From the cell containing the given text, extract its center point as [x, y] coordinate. 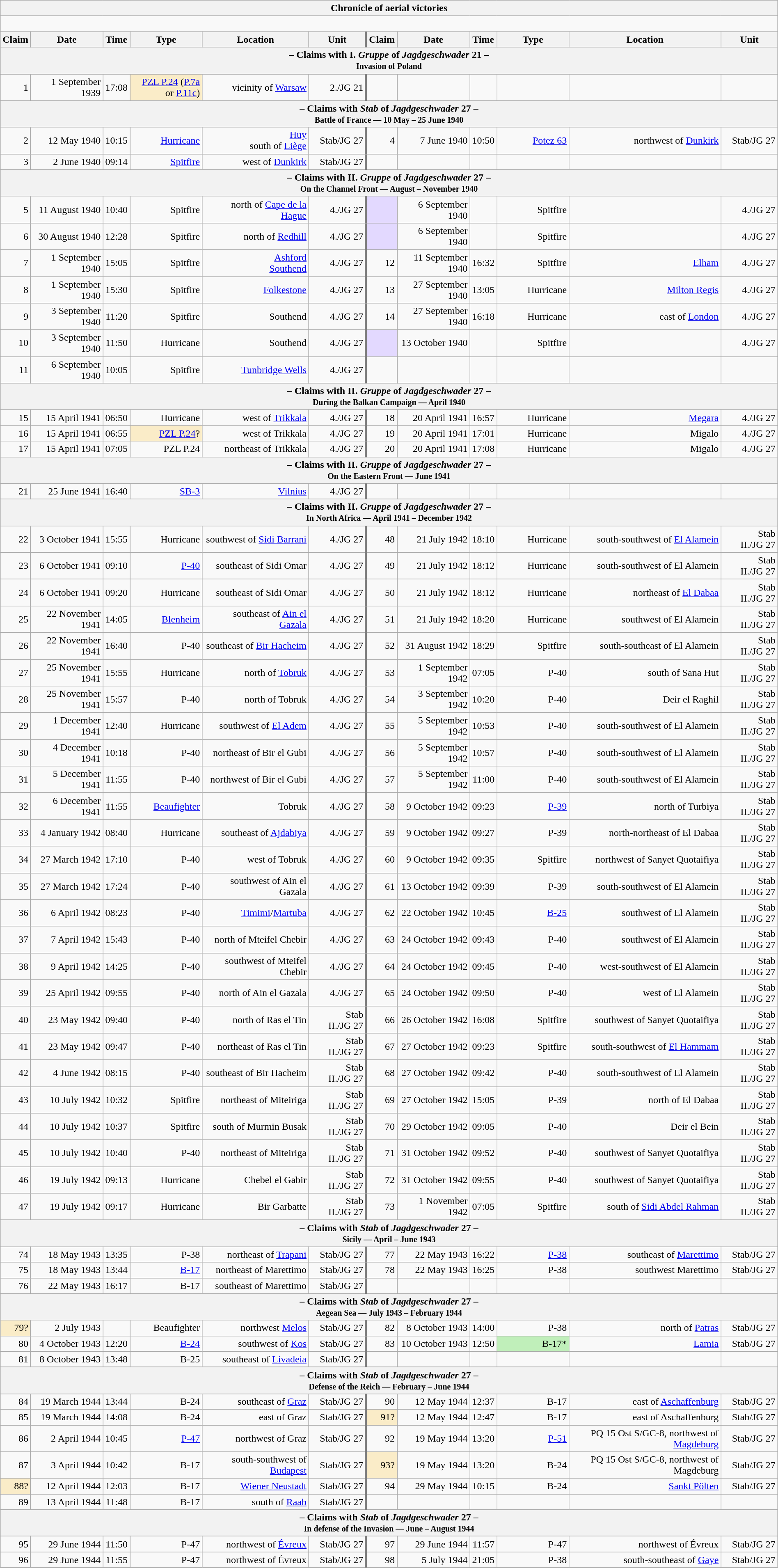
Wiener Neustadt [256, 1486]
68 [382, 1073]
11:00 [483, 780]
16:32 [483, 263]
14 [382, 317]
08:23 [117, 913]
– Claims with II. Gruppe of Jagdgeschwader 27 –On the Eastern Front — June 1941 [389, 470]
09:05 [483, 1127]
14:05 [117, 619]
south of Raab [256, 1502]
3 April 1944 [66, 1465]
northwest of Sanyet Quotaifiya [645, 859]
48 [382, 539]
19 [382, 433]
– Claims with II. Gruppe of Jagdgeschwader 27 –During the Balkan Campaign — April 1940 [389, 396]
40 [16, 1019]
16:18 [483, 317]
6 [16, 236]
80 [16, 1344]
60 [382, 859]
09:39 [483, 886]
12:28 [117, 236]
16 [16, 433]
7 [16, 263]
2 July 1943 [66, 1328]
Chebel el Gabir [256, 1180]
Sankt Pölten [645, 1486]
46 [16, 1180]
18:10 [483, 539]
north of Turbiya [645, 806]
south of Sana Hut [645, 672]
09:47 [117, 1046]
11 [16, 370]
92 [382, 1438]
Bir Garbatte [256, 1206]
south-southeast of El Alamein [645, 646]
33 [16, 833]
47 [16, 1206]
3 [16, 162]
12:47 [483, 1417]
10:53 [483, 726]
west of Tobruk [256, 859]
49 [382, 565]
Huy south of Liège [256, 140]
northeast of Trikkala [256, 449]
Vilnius [256, 491]
39 [16, 993]
Blenheim [166, 619]
north of Redhill [256, 236]
28 [16, 699]
1 September 1939 [66, 87]
83 [382, 1344]
2 June 1940 [66, 162]
77 [382, 1254]
16:25 [483, 1270]
16:57 [483, 418]
16:17 [117, 1286]
10:37 [117, 1127]
Potez 63 [533, 140]
55 [382, 726]
Milton Regis [645, 290]
14:00 [483, 1328]
09:10 [117, 565]
north of Mteifel Chebir [256, 940]
54 [382, 699]
31 August 1942 [433, 646]
44 [16, 1127]
17:01 [483, 433]
– Claims with II. Gruppe of Jagdgeschwader 27 –On the Channel Front — August – November 1940 [389, 183]
57 [382, 780]
67 [382, 1046]
21:05 [483, 1560]
Tobruk [256, 806]
09:52 [483, 1153]
east of London [645, 317]
PZL P.24 (P.7a or P.11c) [166, 87]
30 [16, 753]
– Claims with II. Gruppe of Jagdgeschwader 27 –In North Africa — April 1941 – December 1942 [389, 512]
26 [16, 646]
northwest of Bir el Gubi [256, 780]
27 [16, 672]
32 [16, 806]
66 [382, 1019]
98 [382, 1560]
6 December 1941 [66, 806]
4 December 1941 [66, 753]
northwest of Dunkirk [645, 140]
B-17* [533, 1344]
09:40 [117, 1019]
northeast of Marettimo [256, 1270]
25 June 1941 [66, 491]
26 October 1942 [433, 1019]
southwest Marettimo [645, 1270]
12 April 1944 [66, 1486]
09:50 [483, 993]
southeast of Livadeia [256, 1359]
northwest Melos [256, 1328]
Tunbridge Wells [256, 370]
1 September 1942 [433, 672]
23 [16, 565]
75 [16, 1270]
64 [382, 966]
35 [16, 886]
84 [16, 1401]
5 July 1944 [433, 1560]
southeast of Graz [256, 1401]
13:48 [117, 1359]
15 [16, 418]
10:05 [117, 370]
8 [16, 290]
Folkestone [256, 290]
north-northeast of El Dabaa [645, 833]
72 [382, 1180]
38 [16, 966]
4 June 1942 [66, 1073]
1 November 1942 [433, 1206]
east of Graz [256, 1417]
59 [382, 833]
94 [382, 1486]
1 December 1941 [66, 726]
16:08 [483, 1019]
71 [382, 1153]
southwest of Ain el Gazala [256, 886]
88? [16, 1486]
Elham [645, 263]
24 [16, 593]
90 [382, 1401]
south of Sidi Abdel Rahman [645, 1206]
53 [382, 672]
56 [382, 753]
– Claims with I. Gruppe of Jagdgeschwader 21 –Invasion of Poland [389, 61]
5 [16, 209]
36 [16, 913]
Chronicle of aerial victories [389, 8]
– Claims with Stab of Jagdgeschwader 27 –In defense of the Invasion — June – August 1944 [389, 1523]
Timimi/Martuba [256, 913]
south of Murmin Busak [256, 1127]
PZL P.24 [166, 449]
10 [16, 343]
63 [382, 940]
12:37 [483, 1401]
north of Patras [645, 1328]
9 [16, 317]
PZL P.24? [166, 433]
vicinity of Warsaw [256, 87]
2 [16, 140]
22 [16, 539]
29 [16, 726]
10 October 1943 [433, 1344]
north of Cape de la Hague [256, 209]
08:15 [117, 1073]
4 January 1942 [66, 833]
17:10 [117, 859]
west-southwest of El Alamein [645, 966]
69 [382, 1100]
9 April 1942 [66, 966]
10:20 [483, 699]
73 [382, 1206]
15:57 [117, 699]
12 May 1940 [66, 140]
southwest of Mteifel Chebir [256, 966]
34 [16, 859]
85 [16, 1417]
southwest of Kos [256, 1344]
20 [382, 449]
10:50 [483, 140]
1 [16, 87]
12:20 [117, 1344]
62 [382, 913]
northeast of El Dabaa [645, 593]
25 [16, 619]
10:32 [117, 1100]
10:42 [117, 1465]
65 [382, 993]
Deir el Bein [645, 1127]
74 [16, 1254]
97 [382, 1544]
82 [382, 1328]
15:30 [117, 290]
21 [16, 491]
13:35 [117, 1254]
12:50 [483, 1344]
17 [16, 449]
06:55 [117, 433]
11 September 1940 [433, 263]
north of Ain el Gazala [256, 993]
09:13 [117, 1180]
43 [16, 1100]
96 [16, 1560]
12:03 [117, 1486]
86 [16, 1438]
northeast of Ras el Tin [256, 1046]
87 [16, 1465]
10:57 [483, 753]
west of Dunkirk [256, 162]
13:05 [483, 290]
10:18 [117, 753]
37 [16, 940]
50 [382, 593]
12 [382, 263]
– Claims with Stab of Jagdgeschwader 27 –Aegean Sea — July 1943 – February 1944 [389, 1307]
– Claims with Stab of Jagdgeschwader 27 –Battle of France — 10 May – 25 June 1940 [389, 114]
51 [382, 619]
18 [382, 418]
78 [382, 1270]
09:20 [117, 593]
southeast of Ain el Gazala [256, 619]
3 September 1942 [433, 699]
17:24 [117, 886]
45 [16, 1153]
south-southeast of Gaye [645, 1560]
west of El Alamein [645, 993]
2./JG 21 [338, 87]
SB-3 [166, 491]
6 April 1942 [66, 913]
09:14 [117, 162]
northeast of Trapani [256, 1254]
25 April 1942 [66, 993]
Lamia [645, 1344]
northwest of Graz [256, 1438]
22 October 1942 [433, 913]
3 October 1941 [66, 539]
91? [382, 1417]
93? [382, 1465]
south-southwest of El Hammam [645, 1046]
north of Ras el Tin [256, 1019]
76 [16, 1286]
7 June 1940 [433, 140]
2 April 1944 [66, 1438]
89 [16, 1502]
13 October 1942 [433, 886]
13 April 1944 [66, 1502]
61 [382, 886]
Deir el Raghil [645, 699]
42 [16, 1073]
09:27 [483, 833]
southwest of Sidi Barrani [256, 539]
northeast of Bir el Gubi [256, 753]
81 [16, 1359]
31 [16, 780]
09:43 [483, 940]
11:20 [117, 317]
– Claims with Stab of Jagdgeschwader 27 –Defense of the Reich — February – June 1944 [389, 1380]
41 [16, 1046]
52 [382, 646]
09:35 [483, 859]
southwest of El Adem [256, 726]
06:50 [117, 418]
AshfordSouthend [256, 263]
14:08 [117, 1417]
4 [382, 140]
12:40 [117, 726]
16:22 [483, 1254]
14:25 [117, 966]
4 October 1943 [66, 1344]
18:29 [483, 646]
15:43 [117, 940]
09:17 [117, 1206]
north of El Dabaa [645, 1100]
70 [382, 1127]
29 May 1944 [433, 1486]
11:48 [117, 1502]
79? [16, 1328]
southeast of Ajdabiya [256, 833]
29 October 1942 [433, 1127]
95 [16, 1544]
11 August 1940 [66, 209]
11:57 [483, 1544]
18:20 [483, 619]
30 August 1940 [66, 236]
09:45 [483, 966]
7 April 1942 [66, 940]
south-southwest of Budapest [256, 1465]
– Claims with Stab of Jagdgeschwader 27 –Sicily — April – June 1943 [389, 1234]
5 December 1941 [66, 780]
09:42 [483, 1073]
08:40 [117, 833]
Megara [645, 418]
58 [382, 806]
13 October 1940 [433, 343]
P-51 [533, 1438]
13 [382, 290]
